Extract the [X, Y] coordinate from the center of the cell holding the provided text.  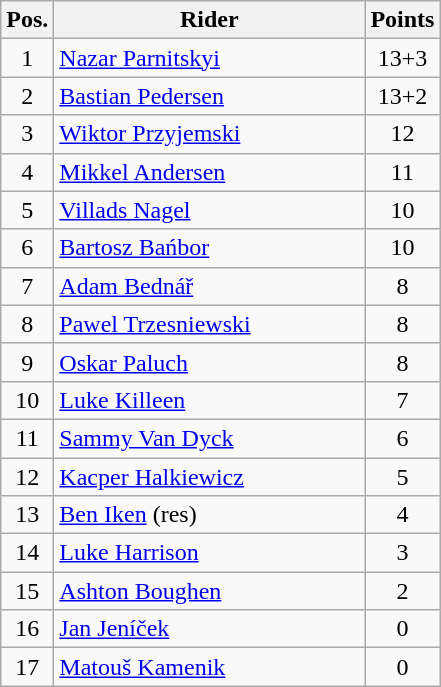
17 [28, 667]
15 [28, 591]
Villads Nagel [210, 210]
13 [28, 515]
Points [402, 20]
9 [28, 362]
Luke Harrison [210, 553]
Ashton Boughen [210, 591]
Kacper Halkiewicz [210, 477]
14 [28, 553]
Bastian Pedersen [210, 96]
Bartosz Bańbor [210, 248]
Wiktor Przyjemski [210, 134]
Pos. [28, 20]
16 [28, 629]
Rider [210, 20]
Pawel Trzesniewski [210, 324]
1 [28, 58]
13+3 [402, 58]
Oskar Paluch [210, 362]
Sammy Van Dyck [210, 438]
13+2 [402, 96]
Mikkel Andersen [210, 172]
Luke Killeen [210, 400]
Adam Bednář [210, 286]
Jan Jeníček [210, 629]
Nazar Parnitskyi [210, 58]
Ben Iken (res) [210, 515]
Matouš Kamenik [210, 667]
